For the text-containing cell, return its midpoint in [X, Y] coordinate format. 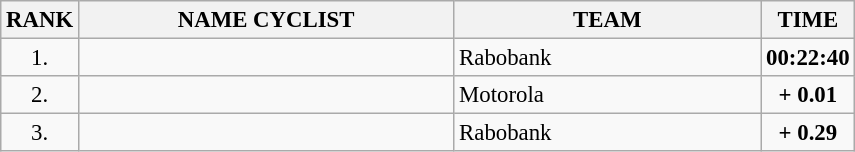
TEAM [608, 20]
1. [40, 58]
RANK [40, 20]
Motorola [608, 95]
3. [40, 133]
2. [40, 95]
+ 0.29 [808, 133]
NAME CYCLIST [266, 20]
00:22:40 [808, 58]
TIME [808, 20]
+ 0.01 [808, 95]
